Provide the (x, y) coordinate of the cell's center where the given text is located.  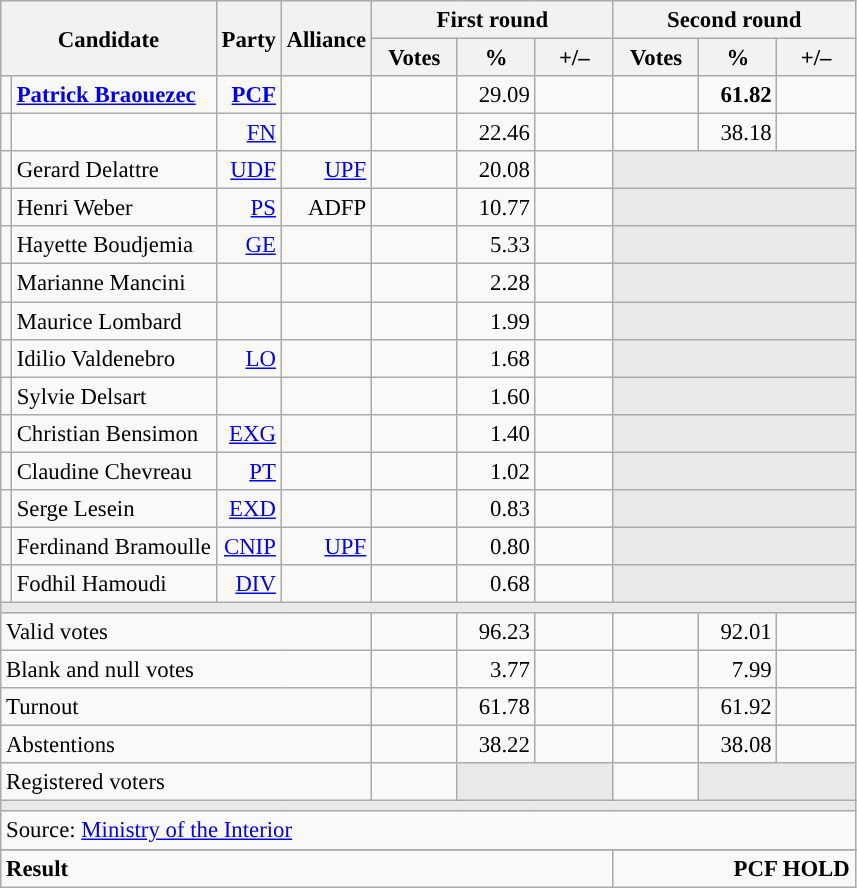
Turnout (186, 707)
UDF (248, 170)
61.82 (738, 95)
22.46 (496, 133)
PS (248, 208)
1.99 (496, 321)
10.77 (496, 208)
Hayette Boudjemia (114, 245)
Christian Bensimon (114, 433)
Gerard Delattre (114, 170)
1.40 (496, 433)
Patrick Braouezec (114, 95)
Claudine Chevreau (114, 471)
EXG (248, 433)
Sylvie Delsart (114, 396)
LO (248, 358)
29.09 (496, 95)
Candidate (108, 38)
1.68 (496, 358)
7.99 (738, 670)
PCF (248, 95)
PT (248, 471)
2.28 (496, 283)
GE (248, 245)
Marianne Mancini (114, 283)
Abstentions (186, 745)
3.77 (496, 670)
38.08 (738, 745)
20.08 (496, 170)
61.78 (496, 707)
Henri Weber (114, 208)
Maurice Lombard (114, 321)
First round (493, 20)
38.22 (496, 745)
Party (248, 38)
CNIP (248, 546)
0.68 (496, 584)
96.23 (496, 632)
0.83 (496, 509)
0.80 (496, 546)
38.18 (738, 133)
Ferdinand Bramoulle (114, 546)
Fodhil Hamoudi (114, 584)
FN (248, 133)
Alliance (326, 38)
Result (308, 868)
Source: Ministry of the Interior (428, 831)
Second round (734, 20)
DIV (248, 584)
5.33 (496, 245)
Serge Lesein (114, 509)
Registered voters (186, 782)
1.02 (496, 471)
Idilio Valdenebro (114, 358)
Valid votes (186, 632)
92.01 (738, 632)
Blank and null votes (186, 670)
61.92 (738, 707)
1.60 (496, 396)
ADFP (326, 208)
PCF HOLD (734, 868)
EXD (248, 509)
